Find where the given text appears and provide that cell's center as (x, y) coordinate. 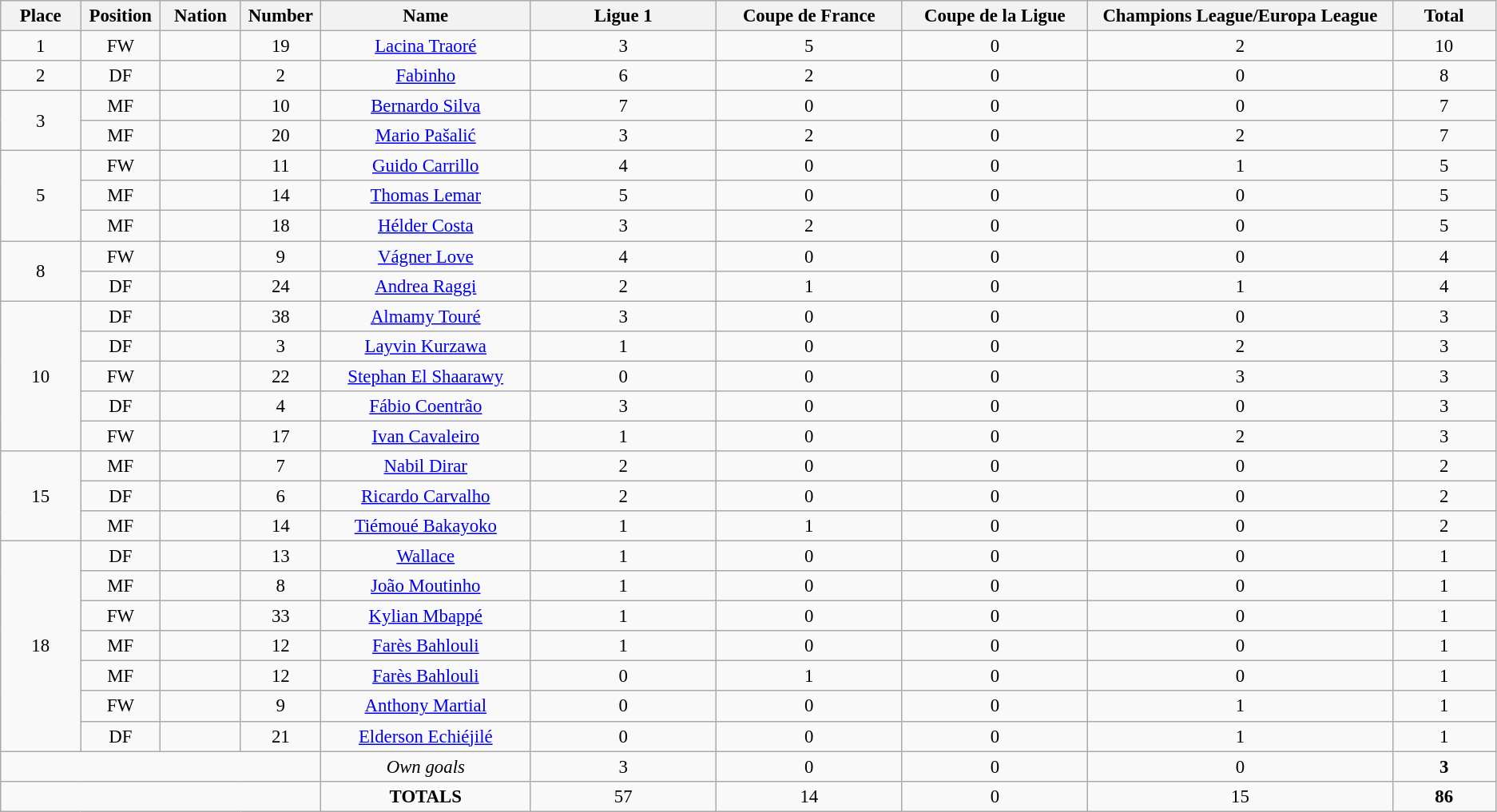
Mario Pašalić (427, 136)
Lacina Traoré (427, 46)
Nabil Dirar (427, 466)
33 (280, 616)
Coupe de la Ligue (995, 16)
86 (1444, 796)
Champions League/Europa League (1240, 16)
Bernardo Silva (427, 106)
Own goals (427, 766)
Total (1444, 16)
Ivan Cavaleiro (427, 436)
Name (427, 16)
TOTALS (427, 796)
Hélder Costa (427, 226)
24 (280, 286)
11 (280, 166)
Fabinho (427, 76)
57 (623, 796)
13 (280, 557)
Position (121, 16)
Coupe de France (808, 16)
19 (280, 46)
Fábio Coentrão (427, 406)
Anthony Martial (427, 707)
Number (280, 16)
Andrea Raggi (427, 286)
Nation (201, 16)
Guido Carrillo (427, 166)
Tiémoué Bakayoko (427, 526)
Kylian Mbappé (427, 616)
João Moutinho (427, 586)
21 (280, 736)
20 (280, 136)
Thomas Lemar (427, 196)
Stephan El Shaarawy (427, 376)
38 (280, 316)
Ricardo Carvalho (427, 496)
22 (280, 376)
Ligue 1 (623, 16)
Almamy Touré (427, 316)
Elderson Echiéjilé (427, 736)
Wallace (427, 557)
Vágner Love (427, 256)
Place (41, 16)
Layvin Kurzawa (427, 346)
17 (280, 436)
